Output the [x, y] coordinate of the center of the cell containing the given text.  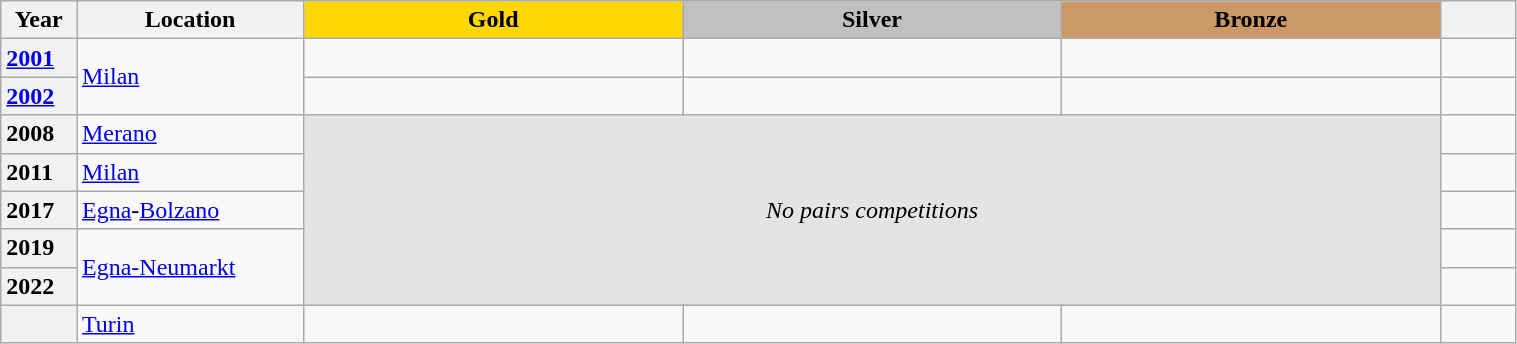
Turin [190, 324]
2001 [39, 58]
Egna-Neumarkt [190, 267]
No pairs competitions [872, 210]
2011 [39, 172]
Egna-Bolzano [190, 210]
Merano [190, 134]
Gold [494, 20]
2002 [39, 96]
2008 [39, 134]
Year [39, 20]
2022 [39, 286]
2017 [39, 210]
Silver [872, 20]
Location [190, 20]
2019 [39, 248]
Bronze [1250, 20]
